Find where the given text appears and provide that cell's center as (x, y) coordinate. 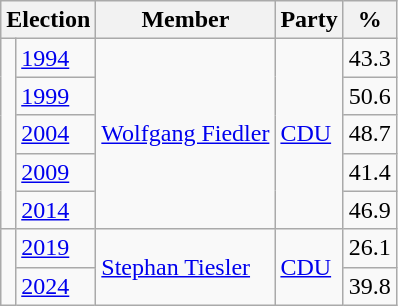
2019 (56, 248)
1999 (56, 96)
48.7 (370, 134)
26.1 (370, 248)
Member (186, 20)
41.4 (370, 172)
Party (309, 20)
Wolfgang Fiedler (186, 134)
2014 (56, 210)
39.8 (370, 286)
46.9 (370, 210)
% (370, 20)
Election (48, 20)
2009 (56, 172)
2024 (56, 286)
43.3 (370, 58)
1994 (56, 58)
50.6 (370, 96)
2004 (56, 134)
Stephan Tiesler (186, 267)
